Scan for the cell matching the given text and deliver its (X, Y) coordinate at center. 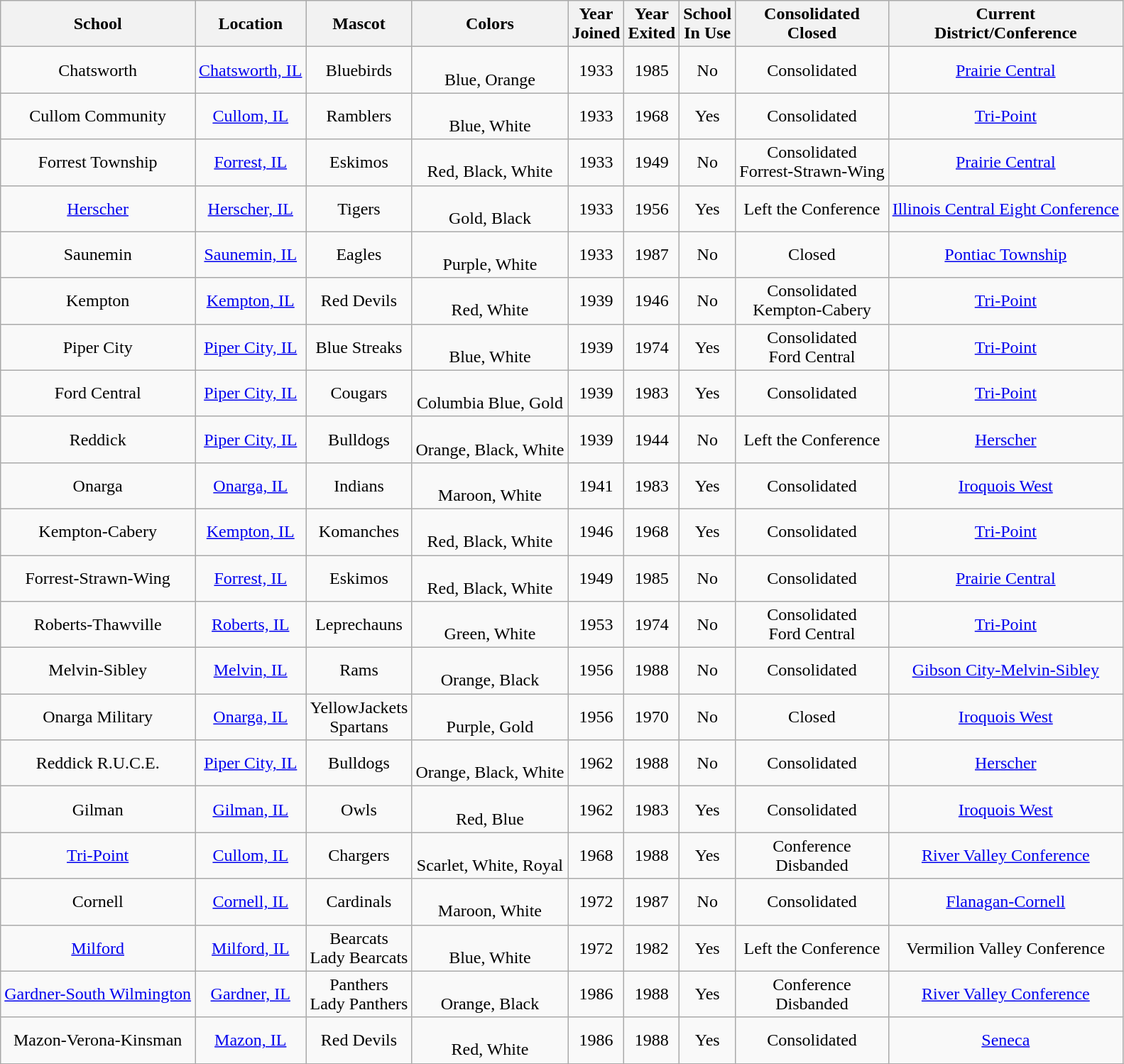
Flanagan-Cornell (1005, 902)
YellowJacketsSpartans (359, 717)
Mazon, IL (251, 1040)
Ford Central (98, 393)
Reddick R.U.C.E. (98, 763)
Ramblers (359, 116)
CurrentDistrict/Conference (1005, 24)
Location (251, 24)
Chatsworth, IL (251, 70)
Purple, White (490, 254)
Cornell, IL (251, 902)
1982 (652, 948)
Kempton-Cabery (98, 531)
Milford, IL (251, 948)
Saunemin (98, 254)
Cullom Community (98, 116)
YearExited (652, 24)
Pontiac Township (1005, 254)
Scarlet, White, Royal (490, 855)
1953 (596, 625)
Illinois Central Eight Conference (1005, 209)
Mazon-Verona-Kinsman (98, 1040)
Chargers (359, 855)
Seneca (1005, 1040)
Gilman, IL (251, 810)
Piper City (98, 347)
1970 (652, 717)
Gardner, IL (251, 994)
School (98, 24)
Tigers (359, 209)
Roberts-Thawville (98, 625)
Vermilion Valley Conference (1005, 948)
Rams (359, 671)
PanthersLady Panthers (359, 994)
Blue, Orange (490, 70)
Reddick (98, 439)
Green, White (490, 625)
Milford (98, 948)
Columbia Blue, Gold (490, 393)
Gilman (98, 810)
Eagles (359, 254)
BearcatsLady Bearcats (359, 948)
Gold, Black (490, 209)
Bluebirds (359, 70)
Forrest-Strawn-Wing (98, 578)
Komanches (359, 531)
Gibson City-Melvin-Sibley (1005, 671)
Chatsworth (98, 70)
YearJoined (596, 24)
Melvin-Sibley (98, 671)
SchoolIn Use (707, 24)
Cougars (359, 393)
Herscher, IL (251, 209)
Purple, Gold (490, 717)
1944 (652, 439)
Gardner-South Wilmington (98, 994)
ConsolidatedClosed (812, 24)
1941 (596, 486)
Owls (359, 810)
Saunemin, IL (251, 254)
Kempton (98, 301)
Leprechauns (359, 625)
ConsolidatedKempton-Cabery (812, 301)
Blue Streaks (359, 347)
Colors (490, 24)
Red, Blue (490, 810)
Roberts, IL (251, 625)
Onarga Military (98, 717)
Melvin, IL (251, 671)
ConsolidatedForrest-Strawn-Wing (812, 162)
Onarga (98, 486)
Cornell (98, 902)
Mascot (359, 24)
Indians (359, 486)
Cardinals (359, 902)
Forrest Township (98, 162)
